Search for the cell housing the specified text and yield its [X, Y] center coordinate. 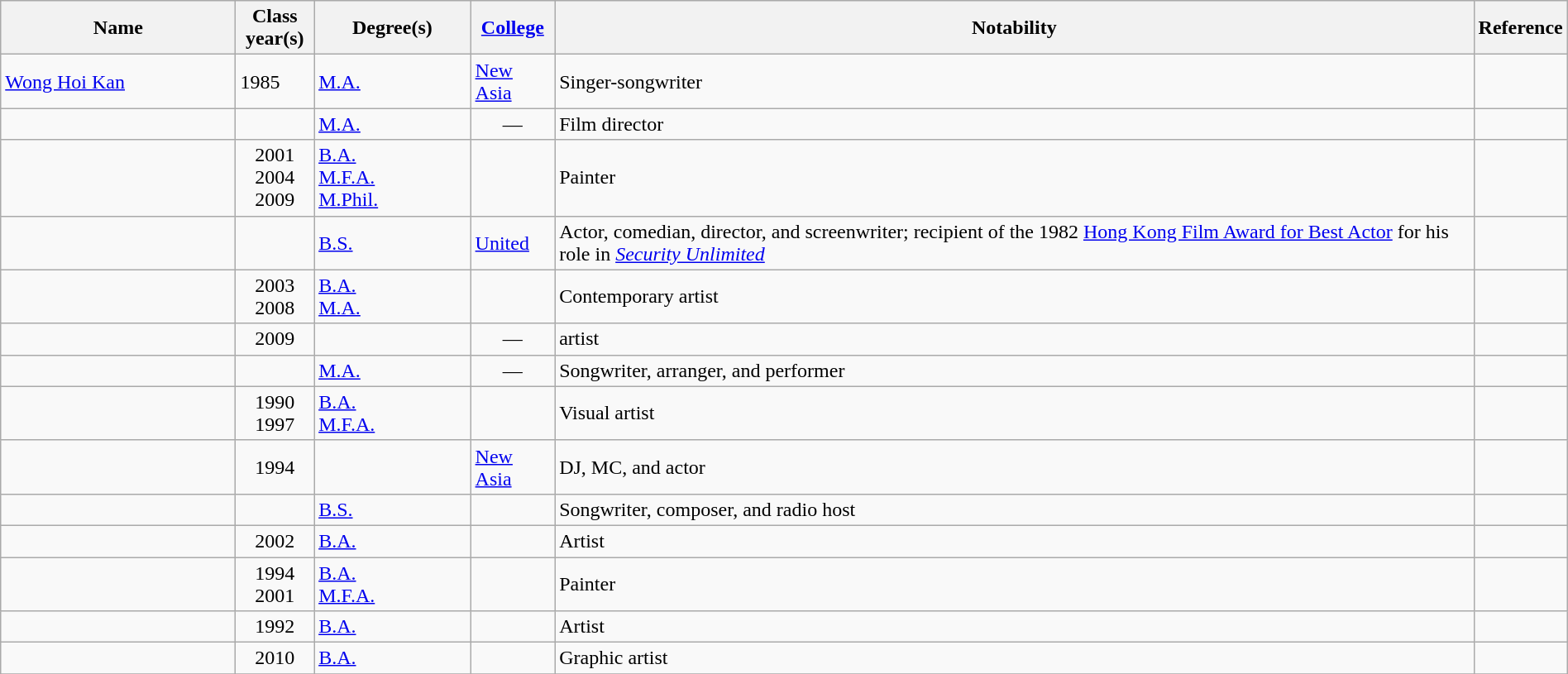
Singer-songwriter [1014, 81]
1992 [275, 627]
1990 1997 [275, 413]
Notability [1014, 28]
Actor, comedian, director, and screenwriter; recipient of the 1982 Hong Kong Film Award for Best Actor for his role in Security Unlimited [1014, 243]
Reference [1520, 28]
Graphic artist [1014, 658]
Contemporary artist [1014, 296]
1994 [275, 466]
DJ, MC, and actor [1014, 466]
Name [118, 28]
College [513, 28]
Songwriter, arranger, and performer [1014, 370]
2009 [275, 339]
1994 2001 [275, 584]
Songwriter, composer, and radio host [1014, 509]
Degree(s) [392, 28]
Visual artist [1014, 413]
Class year(s) [275, 28]
2002 [275, 541]
B.A. M.A. [392, 296]
artist [1014, 339]
2003 2008 [275, 296]
United [513, 243]
1985 [275, 81]
2001 2004 2009 [275, 178]
2010 [275, 658]
Wong Hoi Kan [118, 81]
B.A. M.F.A. M.Phil. [392, 178]
Film director [1014, 124]
